Determine the (X, Y) coordinate at the center of the cell enclosing the given text.  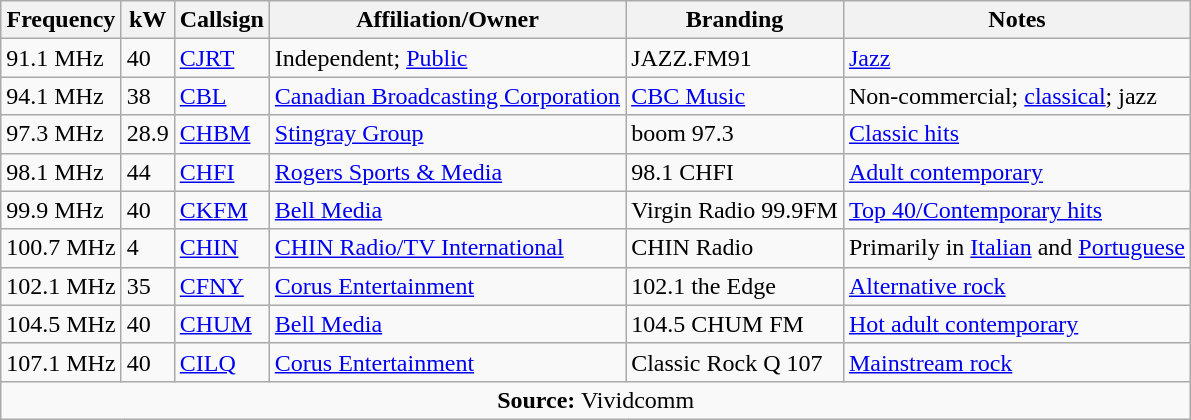
CHBM (222, 134)
Notes (1016, 20)
Primarily in Italian and Portuguese (1016, 248)
35 (148, 286)
102.1 the Edge (735, 286)
CFNY (222, 286)
Jazz (1016, 58)
CBL (222, 96)
Canadian Broadcasting Corporation (447, 96)
98.1 MHz (61, 172)
CBC Music (735, 96)
CKFM (222, 210)
107.1 MHz (61, 362)
CHUM (222, 324)
104.5 MHz (61, 324)
kW (148, 20)
Branding (735, 20)
Top 40/Contemporary hits (1016, 210)
98.1 CHFI (735, 172)
104.5 CHUM FM (735, 324)
Callsign (222, 20)
Affiliation/Owner (447, 20)
4 (148, 248)
CHIN Radio (735, 248)
100.7 MHz (61, 248)
JAZZ.FM91 (735, 58)
CJRT (222, 58)
44 (148, 172)
Non-commercial; classical; jazz (1016, 96)
Independent; Public (447, 58)
Classic hits (1016, 134)
Adult contemporary (1016, 172)
Rogers Sports & Media (447, 172)
Source: Vividcomm (596, 400)
Alternative rock (1016, 286)
Classic Rock Q 107 (735, 362)
94.1 MHz (61, 96)
Frequency (61, 20)
CHIN (222, 248)
CHFI (222, 172)
102.1 MHz (61, 286)
38 (148, 96)
CHIN Radio/TV International (447, 248)
97.3 MHz (61, 134)
91.1 MHz (61, 58)
Mainstream rock (1016, 362)
Hot adult contemporary (1016, 324)
28.9 (148, 134)
Stingray Group (447, 134)
99.9 MHz (61, 210)
boom 97.3 (735, 134)
Virgin Radio 99.9FM (735, 210)
CILQ (222, 362)
